Output the [X, Y] coordinate of the center of the cell containing the given text.  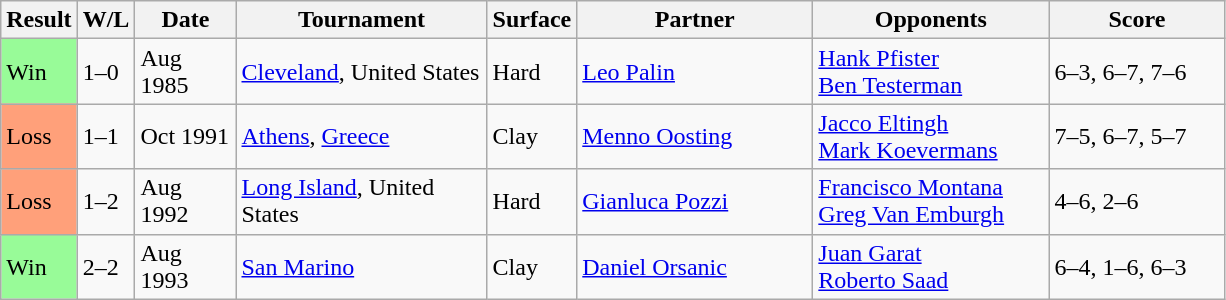
7–5, 6–7, 5–7 [1137, 136]
Aug 1993 [186, 266]
Juan Garat Roberto Saad [931, 266]
1–0 [106, 72]
Partner [695, 20]
1–1 [106, 136]
6–3, 6–7, 7–6 [1137, 72]
6–4, 1–6, 6–3 [1137, 266]
Menno Oosting [695, 136]
4–6, 2–6 [1137, 202]
Athens, Greece [362, 136]
Aug 1992 [186, 202]
San Marino [362, 266]
Result [39, 20]
Aug 1985 [186, 72]
1–2 [106, 202]
Hank Pfister Ben Testerman [931, 72]
Daniel Orsanic [695, 266]
Date [186, 20]
Tournament [362, 20]
Francisco Montana Greg Van Emburgh [931, 202]
Surface [532, 20]
Gianluca Pozzi [695, 202]
Leo Palin [695, 72]
Opponents [931, 20]
2–2 [106, 266]
Score [1137, 20]
W/L [106, 20]
Long Island, United States [362, 202]
Oct 1991 [186, 136]
Cleveland, United States [362, 72]
Jacco Eltingh Mark Koevermans [931, 136]
